Return the (X, Y) coordinate for the center point of the cell that contains the specified text.  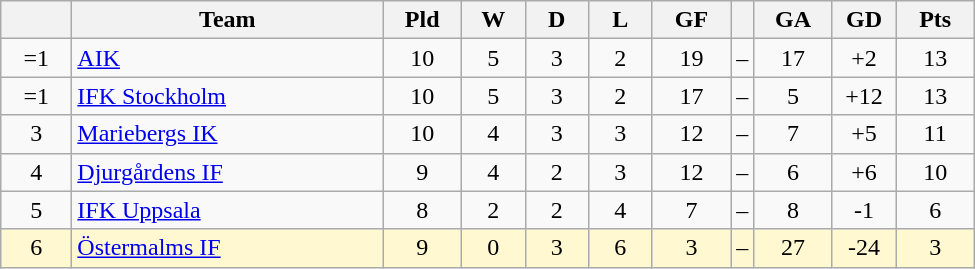
IFK Stockholm (228, 96)
-1 (864, 210)
AIK (228, 58)
D (557, 20)
W (493, 20)
+5 (864, 134)
Pts (936, 20)
11 (936, 134)
-24 (864, 248)
GA (794, 20)
19 (692, 58)
IFK Uppsala (228, 210)
GF (692, 20)
Team (228, 20)
+12 (864, 96)
Mariebergs IK (228, 134)
GD (864, 20)
Östermalms IF (228, 248)
0 (493, 248)
27 (794, 248)
Djurgårdens IF (228, 172)
Pld (422, 20)
+2 (864, 58)
+6 (864, 172)
L (621, 20)
